Extract the (x, y) coordinate from the center of the cell holding the provided text.  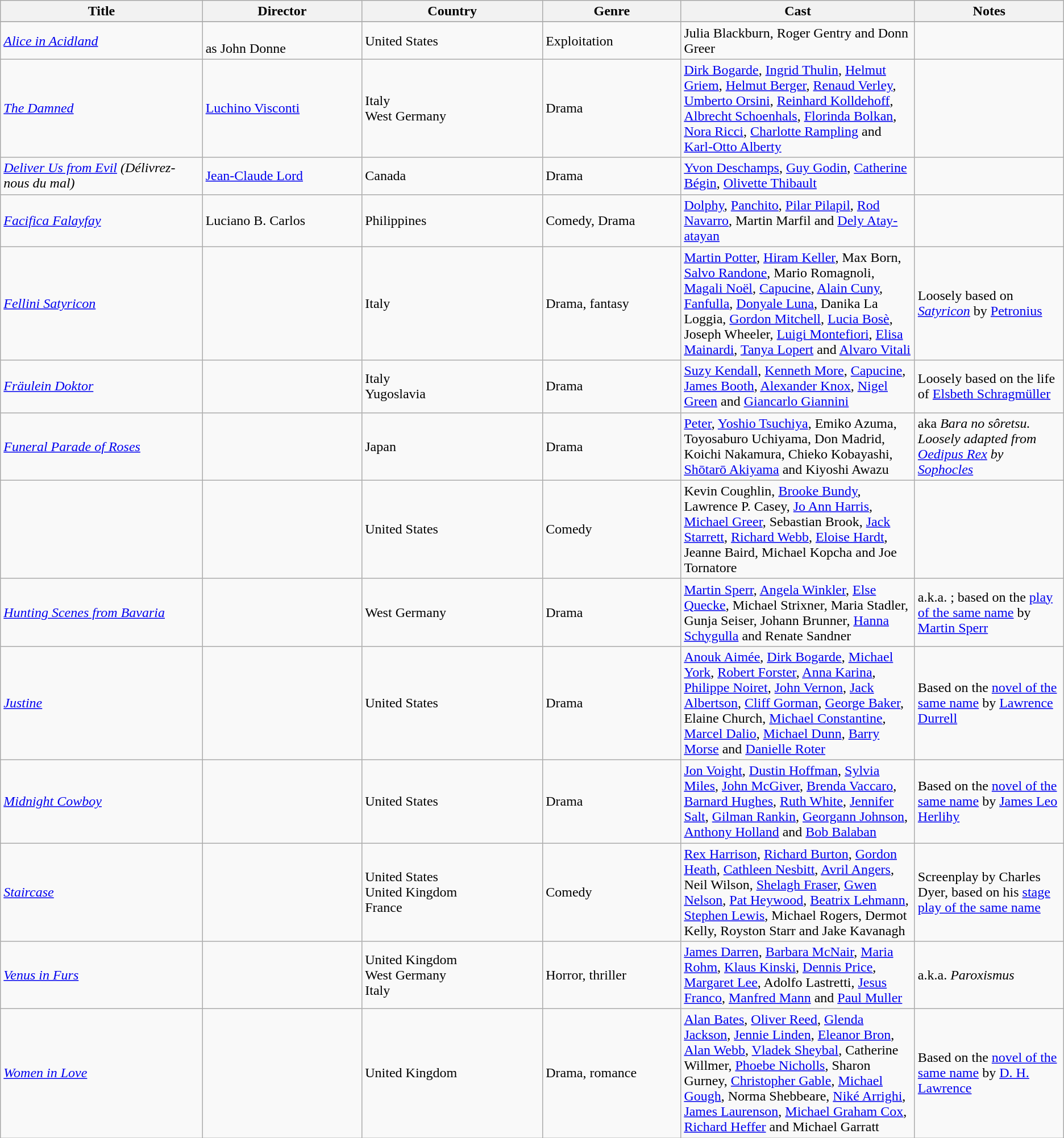
Fellini Satyricon (101, 303)
Japan (452, 447)
a.k.a. ; based on the play of the same name by Martin Sperr (989, 612)
United Kingdom (452, 1074)
Title (101, 11)
Loosely based on the life of Elsbeth Schragmüller (989, 386)
West Germany (452, 612)
aka Bara no sôretsu. Loosely adapted from Oedipus Rex by Sophocles (989, 447)
Deliver Us from Evil (Délivrez-nous du mal) (101, 176)
Justine (101, 703)
Women in Love (101, 1074)
Cast (798, 11)
Martin Sperr, Angela Winkler, Else Quecke, Michael Strixner, Maria Stadler, Gunja Seiser, Johann Brunner, Hanna Schygulla and Renate Sandner (798, 612)
Venus in Furs (101, 975)
Horror, thriller (612, 975)
Country (452, 11)
James Darren, Barbara McNair, Maria Rohm, Klaus Kinski, Dennis Price, Margaret Lee, Adolfo Lastretti, Jesus Franco, Manfred Mann and Paul Muller (798, 975)
The Damned (101, 108)
Screenplay by Charles Dyer, based on his stage play of the same name (989, 892)
Italy (452, 303)
ItalyWest Germany (452, 108)
a.k.a. Paroxismus (989, 975)
Julia Blackburn, Roger Gentry and Donn Greer (798, 41)
Loosely based on Satyricon by Petronius (989, 303)
Drama, romance (612, 1074)
Genre (612, 11)
Yvon Deschamps, Guy Godin, Catherine Bégin, Olivette Thibault (798, 176)
ItalyYugoslavia (452, 386)
Philippines (452, 220)
Exploitation (612, 41)
Based on the novel of the same name by James Leo Herlihy (989, 801)
United KingdomWest GermanyItaly (452, 975)
Alice in Acidland (101, 41)
Comedy, Drama (612, 220)
Notes (989, 11)
Director (282, 11)
Based on the novel of the same name by D. H. Lawrence (989, 1074)
Facifica Falayfay (101, 220)
Fräulein Doktor (101, 386)
United StatesUnited KingdomFrance (452, 892)
Hunting Scenes from Bavaria (101, 612)
Suzy Kendall, Kenneth More, Capucine, James Booth, Alexander Knox, Nigel Green and Giancarlo Giannini (798, 386)
Peter, Yoshio Tsuchiya, Emiko Azuma, Toyosaburo Uchiyama, Don Madrid, Koichi Nakamura, Chieko Kobayashi, Shōtarō Akiyama and Kiyoshi Awazu (798, 447)
as John Donne (282, 41)
Drama, fantasy (612, 303)
Funeral Parade of Roses (101, 447)
Luciano B. Carlos (282, 220)
Staircase (101, 892)
Luchino Visconti (282, 108)
Midnight Cowboy (101, 801)
Based on the novel of the same name by Lawrence Durrell (989, 703)
Jean-Claude Lord (282, 176)
Canada (452, 176)
Dolphy, Panchito, Pilar Pilapil, Rod Navarro, Martin Marfil and Dely Atay-atayan (798, 220)
